Extract the [X, Y] coordinate from the center of the cell holding the provided text.  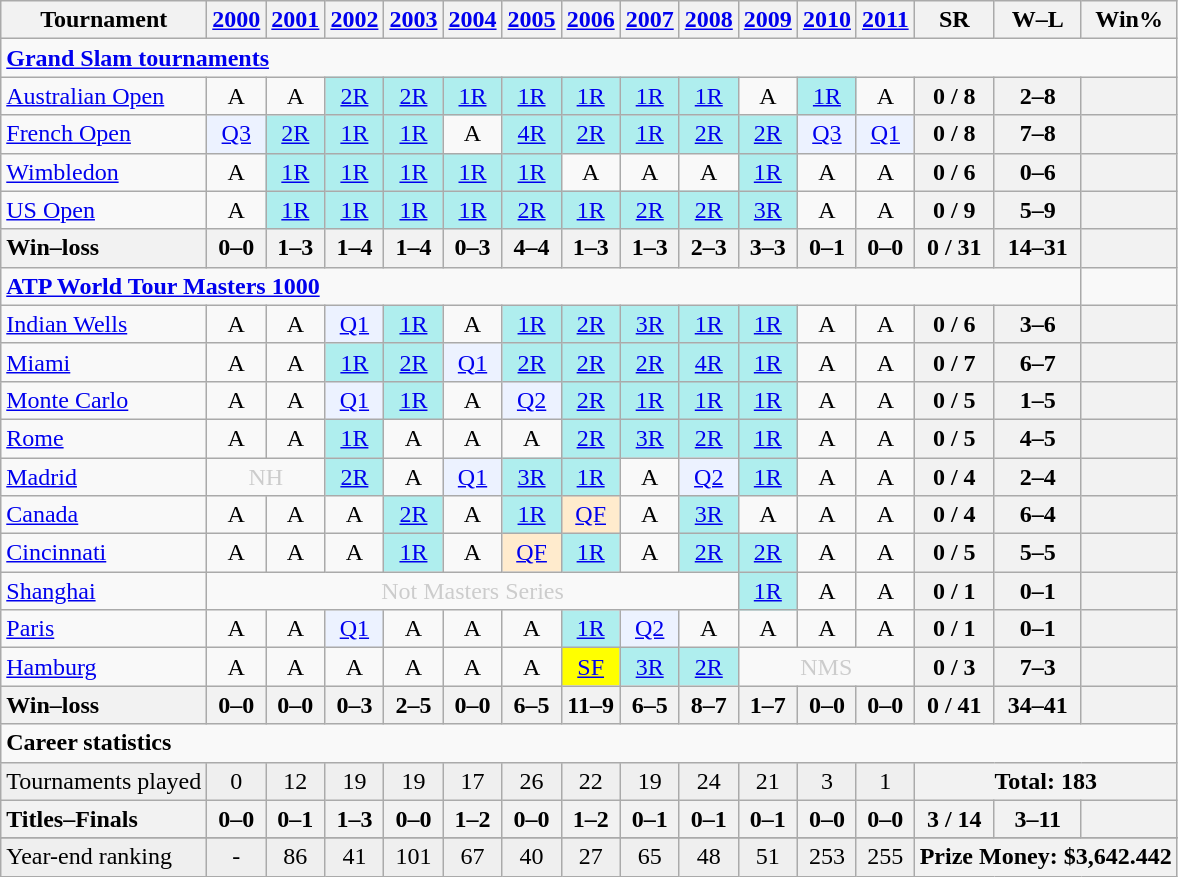
14–31 [1038, 248]
22 [590, 781]
2005 [532, 20]
Total: 183 [1046, 781]
26 [532, 781]
W–L [1038, 20]
6–7 [1038, 362]
SF [590, 667]
NMS [826, 667]
Hamburg [104, 667]
41 [354, 857]
2010 [826, 20]
48 [708, 857]
8–7 [708, 705]
Prize Money: $3,642.442 [1046, 857]
Year-end ranking [104, 857]
34–41 [1038, 705]
3–3 [768, 248]
Tournaments played [104, 781]
3 / 14 [954, 819]
Australian Open [104, 96]
27 [590, 857]
101 [414, 857]
0–6 [1038, 172]
3–11 [1038, 819]
Win% [1129, 20]
2008 [708, 20]
2001 [296, 20]
0 / 31 [954, 248]
7–3 [1038, 667]
Monte Carlo [104, 400]
0 / 3 [954, 667]
5–5 [1038, 553]
Rome [104, 438]
Titles–Finals [104, 819]
65 [650, 857]
2004 [472, 20]
Not Masters Series [473, 591]
Miami [104, 362]
0 / 41 [954, 705]
40 [532, 857]
0 [236, 781]
253 [826, 857]
1–5 [1038, 400]
51 [768, 857]
67 [472, 857]
0 / 9 [954, 210]
255 [885, 857]
0 / 7 [954, 362]
Tournament [104, 20]
3–6 [1038, 324]
2007 [650, 20]
US Open [104, 210]
4–5 [1038, 438]
11–9 [590, 705]
5–9 [1038, 210]
6–4 [1038, 515]
2009 [768, 20]
Cincinnati [104, 553]
24 [708, 781]
2011 [885, 20]
Career statistics [589, 743]
2003 [414, 20]
Madrid [104, 477]
1–7 [768, 705]
Grand Slam tournaments [589, 58]
- [236, 857]
21 [768, 781]
ATP World Tour Masters 1000 [541, 286]
2002 [354, 20]
2006 [590, 20]
7–8 [1038, 134]
NH [266, 477]
SR [954, 20]
Indian Wells [104, 324]
Paris [104, 629]
2000 [236, 20]
Wimbledon [104, 172]
2–4 [1038, 477]
4–4 [532, 248]
2–3 [708, 248]
2–5 [414, 705]
1 [885, 781]
French Open [104, 134]
2–8 [1038, 96]
3 [826, 781]
12 [296, 781]
86 [296, 857]
17 [472, 781]
Canada [104, 515]
Shanghai [104, 591]
